Determine the (X, Y) coordinate at the center of the cell enclosing the given text.  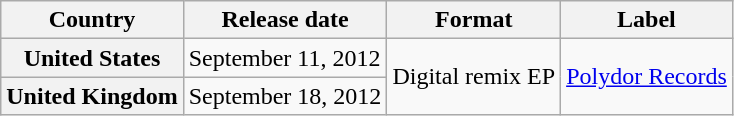
United States (92, 58)
Polydor Records (647, 77)
United Kingdom (92, 96)
September 11, 2012 (285, 58)
Release date (285, 20)
Digital remix EP (474, 77)
September 18, 2012 (285, 96)
Country (92, 20)
Format (474, 20)
Label (647, 20)
